From the cell containing the given text, extract its center point as (X, Y) coordinate. 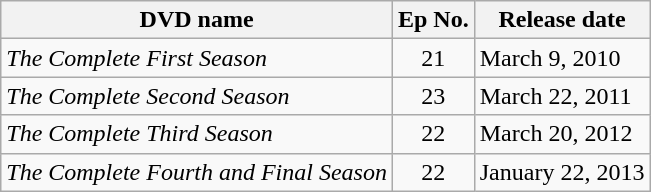
The Complete Third Season (197, 134)
21 (433, 58)
The Complete Second Season (197, 96)
January 22, 2013 (562, 172)
The Complete Fourth and Final Season (197, 172)
23 (433, 96)
DVD name (197, 20)
March 20, 2012 (562, 134)
Release date (562, 20)
Ep No. (433, 20)
March 22, 2011 (562, 96)
March 9, 2010 (562, 58)
The Complete First Season (197, 58)
